Locate the cell with the specified text and output its (X, Y) center coordinate. 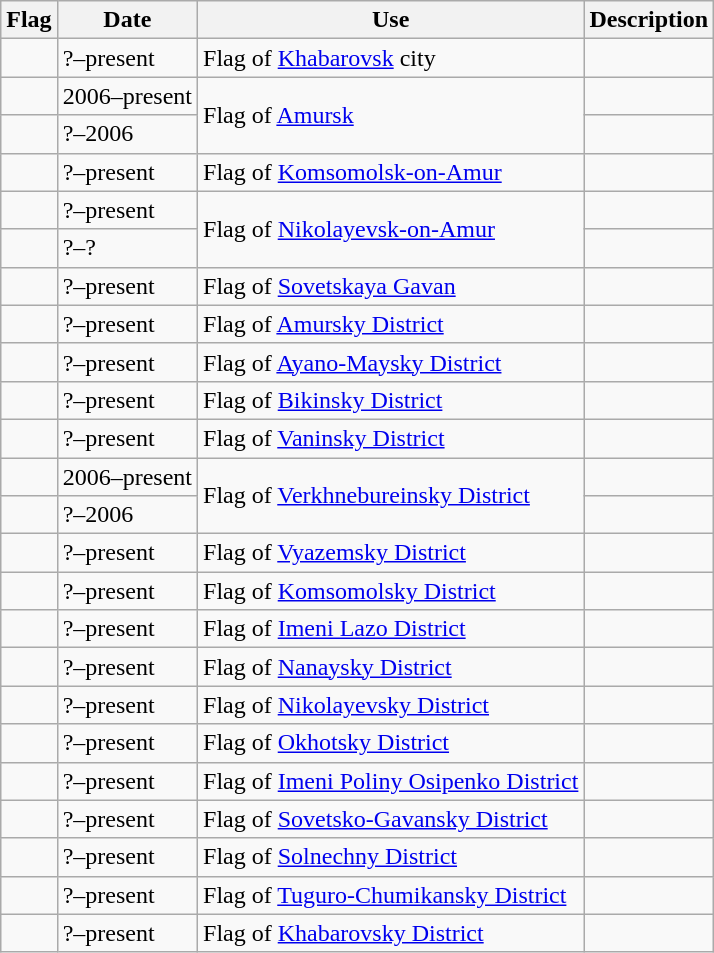
Date (127, 20)
Flag of Tuguro-Chumikansky District (391, 895)
Flag of Solnechny District (391, 857)
Flag of Imeni Poliny Osipenko District (391, 781)
Flag of Nanaysky District (391, 667)
Flag of Khabarovsk city (391, 58)
Flag of Ayano-Maysky District (391, 362)
Flag of Khabarovsky District (391, 933)
Flag of Komsomolsky District (391, 591)
Flag of Amursky District (391, 324)
Flag of Sovetskaya Gavan (391, 286)
Use (391, 20)
Flag of Nikolayevsk-on-Amur (391, 229)
Description (649, 20)
Flag of Imeni Lazo District (391, 629)
?–? (127, 248)
Flag (29, 20)
Flag of Nikolayevsky District (391, 705)
Flag of Vaninsky District (391, 438)
Flag of Bikinsky District (391, 400)
Flag of Verkhnebureinsky District (391, 496)
Flag of Komsomolsk-on-Amur (391, 172)
Flag of Vyazemsky District (391, 553)
Flag of Okhotsky District (391, 743)
Flag of Sovetsko-Gavansky District (391, 819)
Flag of Amursk (391, 115)
